From the cell containing the given text, extract its center point as (x, y) coordinate. 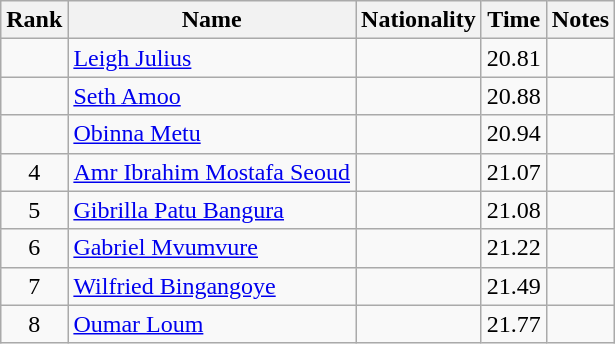
20.94 (514, 134)
Amr Ibrahim Mostafa Seoud (212, 172)
7 (34, 286)
Gabriel Mvumvure (212, 248)
21.08 (514, 210)
Obinna Metu (212, 134)
Leigh Julius (212, 58)
21.07 (514, 172)
Name (212, 20)
20.81 (514, 58)
Time (514, 20)
Notes (580, 20)
6 (34, 248)
Gibrilla Patu Bangura (212, 210)
5 (34, 210)
Wilfried Bingangoye (212, 286)
8 (34, 324)
Rank (34, 20)
20.88 (514, 96)
21.22 (514, 248)
Seth Amoo (212, 96)
21.77 (514, 324)
Nationality (419, 20)
21.49 (514, 286)
4 (34, 172)
Oumar Loum (212, 324)
